Locate the cell with the specified text and output its [X, Y] center coordinate. 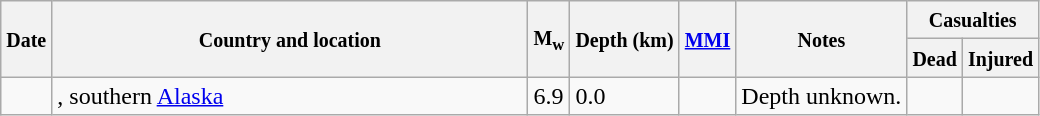
Depth unknown. [822, 96]
Mw [549, 39]
Depth (km) [624, 39]
MMI [708, 39]
0.0 [624, 96]
Casualties [973, 20]
Date [26, 39]
, southern Alaska [290, 96]
Injured [1000, 58]
6.9 [549, 96]
Notes [822, 39]
Country and location [290, 39]
Dead [935, 58]
